Determine the (X, Y) coordinate at the center of the cell enclosing the given text.  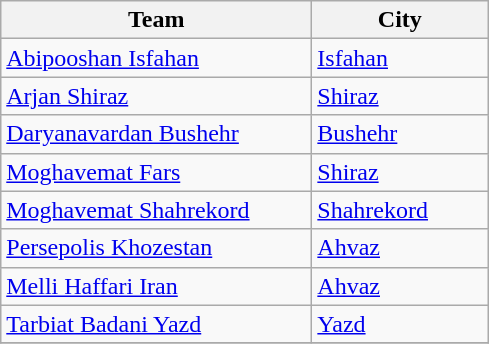
Moghavemat Fars (156, 172)
Shahrekord (400, 210)
Melli Haffari Iran (156, 286)
Abipooshan Isfahan (156, 58)
Persepolis Khozestan (156, 248)
City (400, 20)
Team (156, 20)
Isfahan (400, 58)
Daryanavardan Bushehr (156, 134)
Tarbiat Badani Yazd (156, 324)
Arjan Shiraz (156, 96)
Bushehr (400, 134)
Yazd (400, 324)
Moghavemat Shahrekord (156, 210)
